Search for the cell housing the specified text and yield its [X, Y] center coordinate. 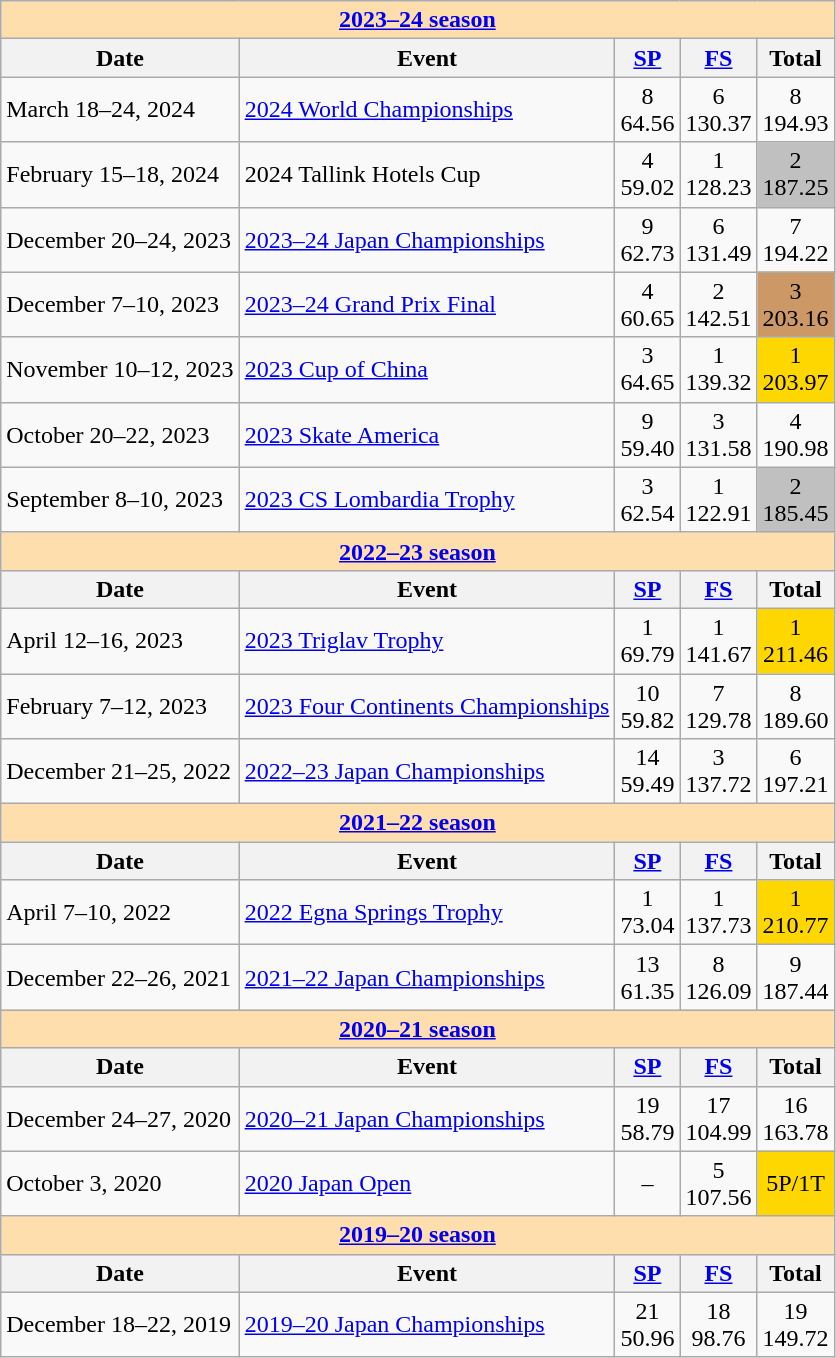
2 187.25 [796, 174]
2020 Japan Open [427, 1184]
October 20–22, 2023 [120, 434]
8 189.60 [796, 706]
2020–21 Japan Championships [427, 1118]
December 18–22, 2019 [120, 1324]
2023 Triglav Trophy [427, 640]
14 59.49 [648, 772]
September 8–10, 2023 [120, 500]
5P/1T [796, 1184]
1 211.46 [796, 640]
1 141.67 [718, 640]
December 22–26, 2021 [120, 978]
2021–22 season [418, 823]
December 24–27, 2020 [120, 1118]
April 12–16, 2023 [120, 640]
February 7–12, 2023 [120, 706]
October 3, 2020 [120, 1184]
16 163.78 [796, 1118]
2023–24 season [418, 20]
8 126.09 [718, 978]
8 194.93 [796, 110]
2024 World Championships [427, 110]
4 60.65 [648, 304]
4 59.02 [648, 174]
3 131.58 [718, 434]
– [648, 1184]
2 142.51 [718, 304]
March 18–24, 2024 [120, 110]
2021–22 Japan Championships [427, 978]
3 137.72 [718, 772]
2022–23 Japan Championships [427, 772]
2023 Cup of China [427, 370]
2023–24 Grand Prix Final [427, 304]
3 203.16 [796, 304]
December 20–24, 2023 [120, 240]
2 185.45 [796, 500]
3 64.65 [648, 370]
19 58.79 [648, 1118]
2020–21 season [418, 1029]
9 187.44 [796, 978]
10 59.82 [648, 706]
2019–20 season [418, 1235]
2022 Egna Springs Trophy [427, 912]
1 210.77 [796, 912]
1 203.97 [796, 370]
December 21–25, 2022 [120, 772]
6 197.21 [796, 772]
19 149.72 [796, 1324]
7 194.22 [796, 240]
4 190.98 [796, 434]
18 98.76 [718, 1324]
5 107.56 [718, 1184]
3 62.54 [648, 500]
February 15–18, 2024 [120, 174]
1 137.73 [718, 912]
2022–23 season [418, 551]
2024 Tallink Hotels Cup [427, 174]
1 122.91 [718, 500]
2023 Skate America [427, 434]
6 130.37 [718, 110]
1 69.79 [648, 640]
1 73.04 [648, 912]
9 59.40 [648, 434]
13 61.35 [648, 978]
1 139.32 [718, 370]
April 7–10, 2022 [120, 912]
2023–24 Japan Championships [427, 240]
21 50.96 [648, 1324]
6 131.49 [718, 240]
17 104.99 [718, 1118]
9 62.73 [648, 240]
2019–20 Japan Championships [427, 1324]
7 129.78 [718, 706]
November 10–12, 2023 [120, 370]
2023 Four Continents Championships [427, 706]
1 128.23 [718, 174]
December 7–10, 2023 [120, 304]
8 64.56 [648, 110]
2023 CS Lombardia Trophy [427, 500]
